Extract the (x, y) coordinate from the center of the cell holding the provided text.  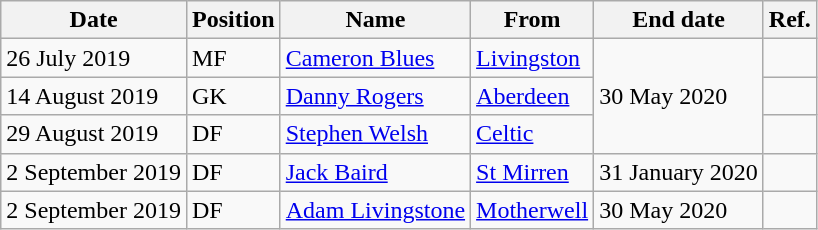
Ref. (790, 20)
Date (94, 20)
26 July 2019 (94, 58)
GK (233, 96)
29 August 2019 (94, 134)
End date (679, 20)
31 January 2020 (679, 172)
From (532, 20)
Livingston (532, 58)
Motherwell (532, 210)
14 August 2019 (94, 96)
St Mirren (532, 172)
Adam Livingstone (375, 210)
Celtic (532, 134)
MF (233, 58)
Danny Rogers (375, 96)
Position (233, 20)
Stephen Welsh (375, 134)
Jack Baird (375, 172)
Name (375, 20)
Aberdeen (532, 96)
Cameron Blues (375, 58)
